For the text-containing cell, return its midpoint in [x, y] coordinate format. 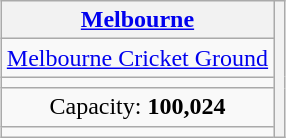
Melbourne [137, 20]
Melbourne Cricket Ground [137, 58]
Capacity: 100,024 [137, 107]
